For the text-containing cell, return its midpoint in (x, y) coordinate format. 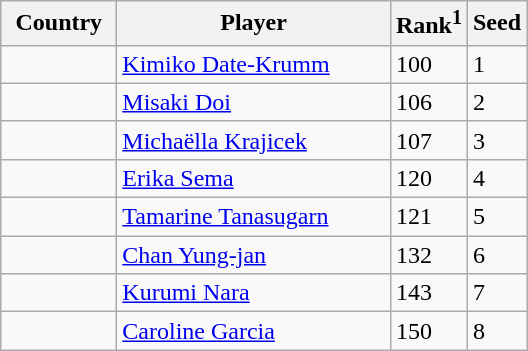
3 (496, 140)
Kimiko Date-Krumm (254, 64)
132 (428, 255)
Erika Sema (254, 178)
8 (496, 331)
2 (496, 102)
107 (428, 140)
Kurumi Nara (254, 293)
6 (496, 255)
Rank1 (428, 24)
121 (428, 217)
Seed (496, 24)
7 (496, 293)
Tamarine Tanasugarn (254, 217)
Country (59, 24)
5 (496, 217)
Misaki Doi (254, 102)
1 (496, 64)
143 (428, 293)
100 (428, 64)
Michaëlla Krajicek (254, 140)
Caroline Garcia (254, 331)
4 (496, 178)
Chan Yung-jan (254, 255)
150 (428, 331)
Player (254, 24)
106 (428, 102)
120 (428, 178)
